Provide the (x, y) coordinate of the cell's center where the given text is located.  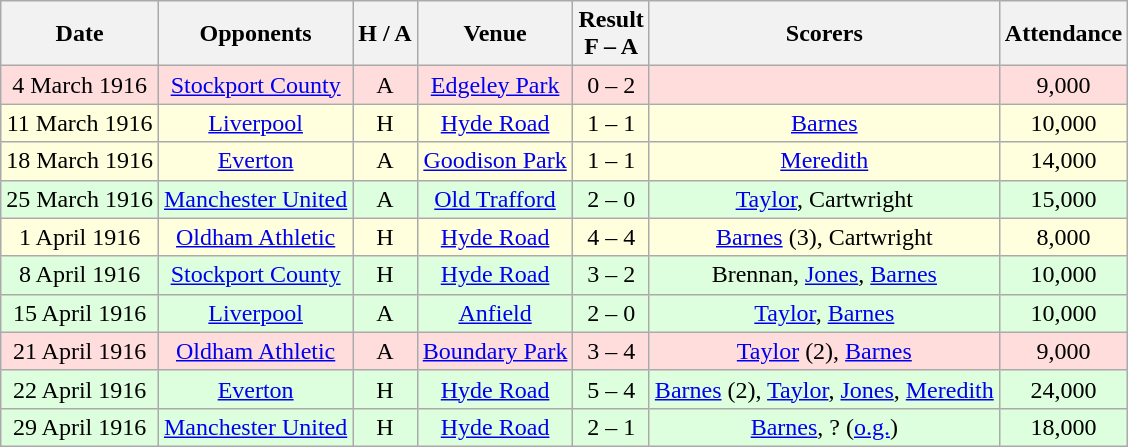
11 March 1916 (80, 123)
Attendance (1063, 34)
Goodison Park (495, 161)
29 April 1916 (80, 427)
Taylor, Cartwright (824, 199)
Boundary Park (495, 351)
Date (80, 34)
8 April 1916 (80, 275)
H / A (385, 34)
4 – 4 (611, 237)
18,000 (1063, 427)
Barnes (3), Cartwright (824, 237)
25 March 1916 (80, 199)
18 March 1916 (80, 161)
3 – 2 (611, 275)
15 April 1916 (80, 313)
1 April 1916 (80, 237)
Taylor, Barnes (824, 313)
4 March 1916 (80, 85)
5 – 4 (611, 389)
8,000 (1063, 237)
Brennan, Jones, Barnes (824, 275)
24,000 (1063, 389)
Venue (495, 34)
Barnes, ? (o.g.) (824, 427)
ResultF – A (611, 34)
2 – 1 (611, 427)
Meredith (824, 161)
Old Trafford (495, 199)
Scorers (824, 34)
Barnes (2), Taylor, Jones, Meredith (824, 389)
Opponents (255, 34)
3 – 4 (611, 351)
Taylor (2), Barnes (824, 351)
Barnes (824, 123)
21 April 1916 (80, 351)
15,000 (1063, 199)
14,000 (1063, 161)
0 – 2 (611, 85)
Edgeley Park (495, 85)
Anfield (495, 313)
22 April 1916 (80, 389)
